Extract the [x, y] coordinate from the center of the cell holding the provided text.  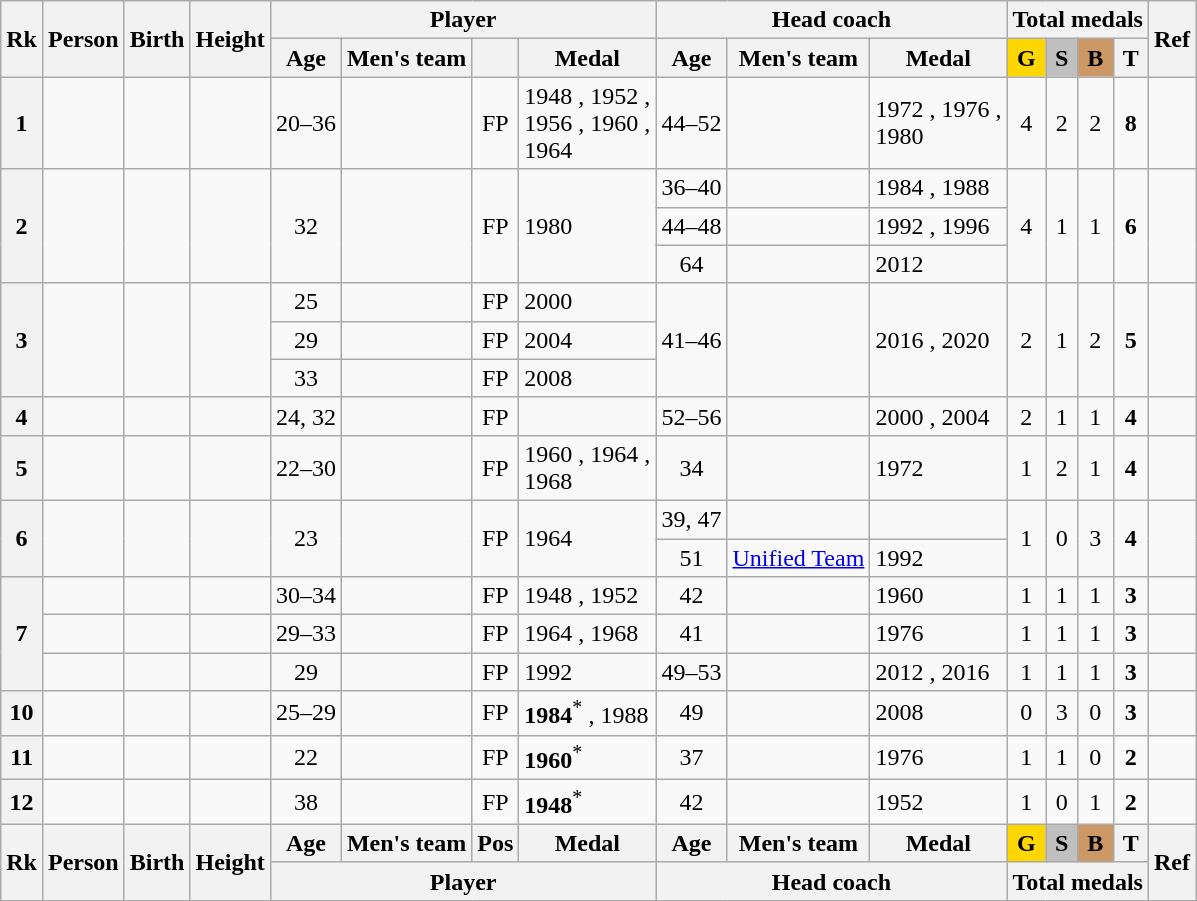
1960 , 1964 ,1968 [588, 468]
37 [692, 758]
1964 [588, 538]
25–29 [306, 714]
51 [692, 557]
10 [22, 714]
8 [1130, 123]
Unified Team [798, 557]
23 [306, 538]
1960 [938, 596]
2012 , 2016 [938, 672]
1972 , 1976 ,1980 [938, 123]
2004 [588, 340]
1972 [938, 468]
2000 , 2004 [938, 416]
7 [22, 634]
36–40 [692, 188]
33 [306, 378]
1948* [588, 802]
12 [22, 802]
2016 , 2020 [938, 340]
64 [692, 264]
29–33 [306, 634]
34 [692, 468]
32 [306, 226]
2012 [938, 264]
44–48 [692, 226]
Pos [496, 843]
1948 , 1952 [588, 596]
1980 [588, 226]
1948 , 1952 ,1956 , 1960 ,1964 [588, 123]
24, 32 [306, 416]
38 [306, 802]
20–36 [306, 123]
25 [306, 302]
44–52 [692, 123]
1964 , 1968 [588, 634]
41–46 [692, 340]
30–34 [306, 596]
1984 , 1988 [938, 188]
22–30 [306, 468]
49 [692, 714]
1952 [938, 802]
41 [692, 634]
1992 , 1996 [938, 226]
52–56 [692, 416]
1984* , 1988 [588, 714]
22 [306, 758]
11 [22, 758]
1960* [588, 758]
39, 47 [692, 519]
2000 [588, 302]
49–53 [692, 672]
